Identify which cell holds the provided text, then report its (x, y) central coordinate. 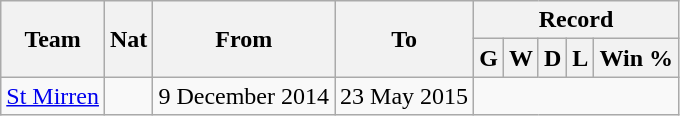
Team (53, 39)
G (489, 58)
Win % (636, 58)
Record (576, 20)
St Mirren (53, 96)
From (244, 39)
9 December 2014 (244, 96)
Nat (128, 39)
W (520, 58)
23 May 2015 (404, 96)
L (580, 58)
To (404, 39)
D (552, 58)
